Extract the (x, y) coordinate from the center of the cell holding the provided text.  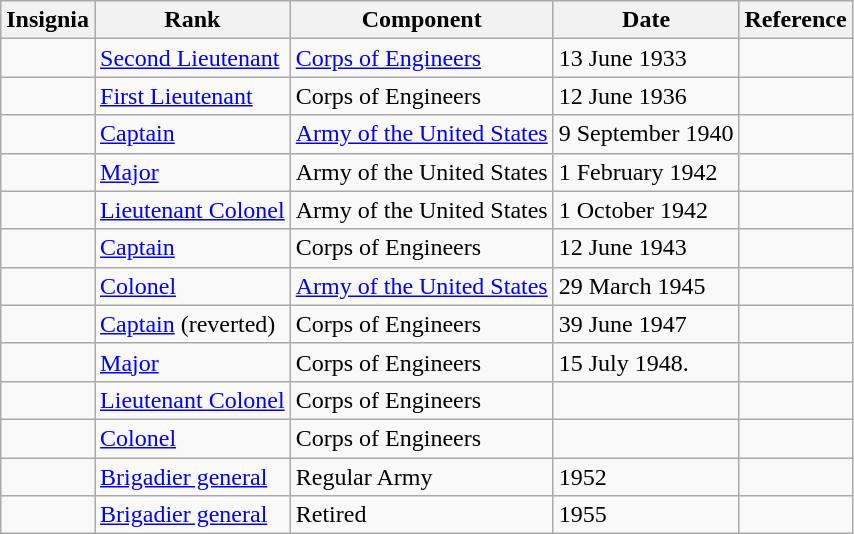
Retired (422, 515)
Date (646, 20)
Reference (796, 20)
Second Lieutenant (193, 58)
Insignia (48, 20)
12 June 1936 (646, 96)
39 June 1947 (646, 324)
13 June 1933 (646, 58)
Rank (193, 20)
15 July 1948. (646, 362)
29 March 1945 (646, 286)
Captain (reverted) (193, 324)
12 June 1943 (646, 248)
First Lieutenant (193, 96)
1 October 1942 (646, 210)
1955 (646, 515)
1952 (646, 477)
Component (422, 20)
9 September 1940 (646, 134)
Regular Army (422, 477)
1 February 1942 (646, 172)
